Pinpoint the cell where the given text exists, returning its (x, y) midpoint coordinate. 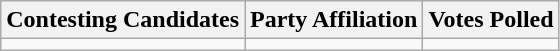
Votes Polled (491, 20)
Party Affiliation (334, 20)
Contesting Candidates (123, 20)
